Determine the [X, Y] coordinate at the center of the cell enclosing the given text.  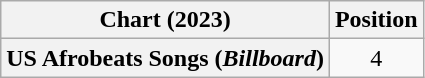
4 [376, 58]
US Afrobeats Songs (Billboard) [166, 58]
Position [376, 20]
Chart (2023) [166, 20]
